Return (x, y) of the center of cell containing provided text 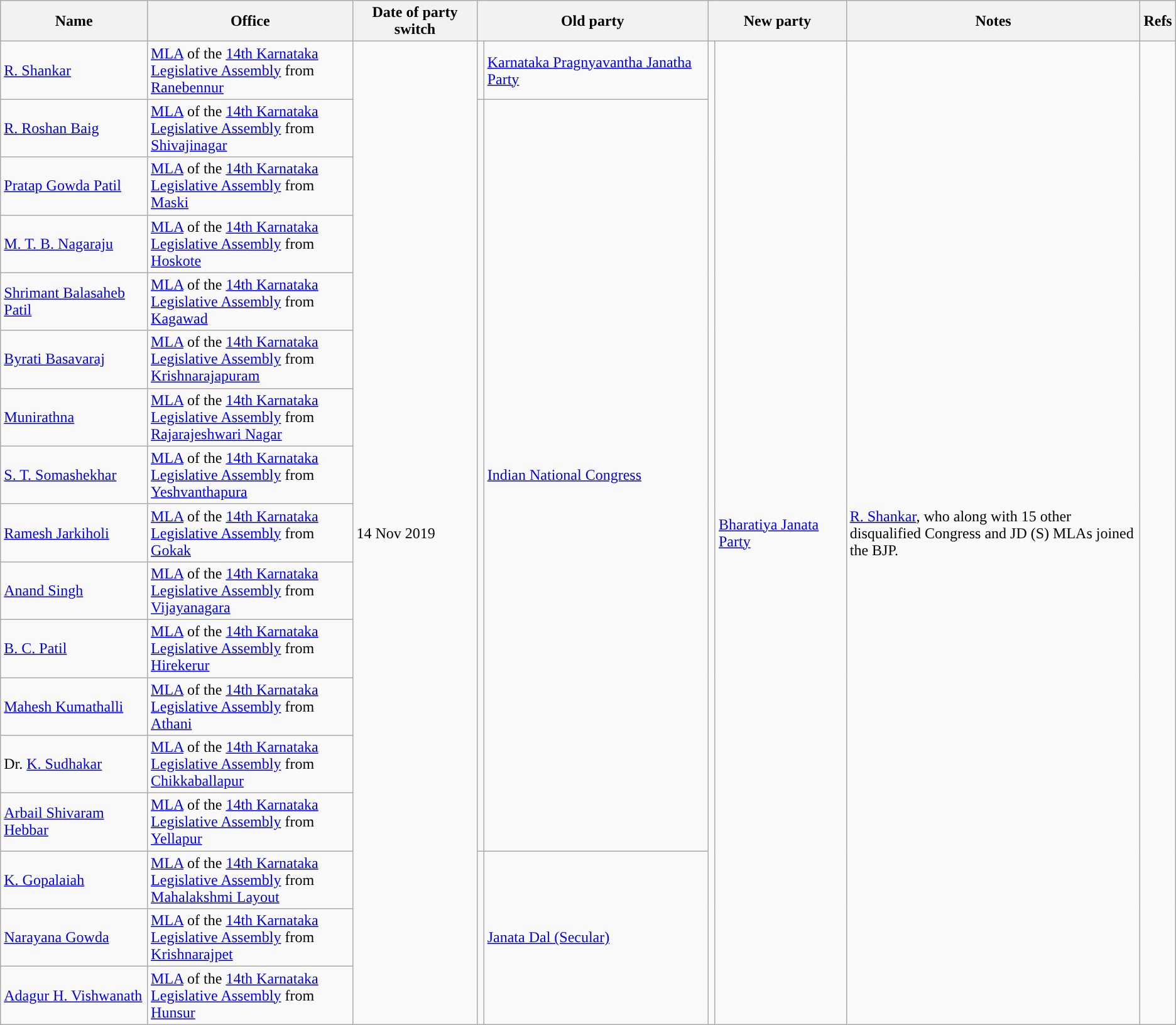
Shrimant Balasaheb Patil (74, 301)
MLA of the 14th Karnataka Legislative Assembly from Ranebennur (250, 70)
MLA of the 14th Karnataka Legislative Assembly from Hoskote (250, 244)
R. Shankar (74, 70)
Bharatiya Janata Party (780, 533)
New party (777, 21)
MLA of the 14th Karnataka Legislative Assembly from Vijayanagara (250, 590)
R. Shankar, who along with 15 other disqualified Congress and JD (S) MLAs joined the BJP. (993, 533)
Refs (1158, 21)
Mahesh Kumathalli (74, 706)
MLA of the 14th Karnataka Legislative Assembly from Gokak (250, 533)
MLA of the 14th Karnataka Legislative Assembly from Yellapur (250, 822)
Name (74, 21)
MLA of the 14th Karnataka Legislative Assembly from Maski (250, 186)
Adagur H. Vishwanath (74, 995)
14 Nov 2019 (415, 533)
MLA of the 14th Karnataka Legislative Assembly from Shivajinagar (250, 128)
Narayana Gowda (74, 938)
MLA of the 14th Karnataka Legislative Assembly from Krishnarajpet (250, 938)
MLA of the 14th Karnataka Legislative Assembly from Rajarajeshwari Nagar (250, 417)
Indian National Congress (596, 475)
MLA of the 14th Karnataka Legislative Assembly from Kagawad (250, 301)
Munirathna (74, 417)
Karnataka Pragnyavantha Janatha Party (596, 70)
MLA of the 14th Karnataka Legislative Assembly from Hirekerur (250, 648)
Janata Dal (Secular) (596, 938)
K. Gopalaiah (74, 880)
S. T. Somashekhar (74, 475)
Old party (592, 21)
Pratap Gowda Patil (74, 186)
B. C. Patil (74, 648)
MLA of the 14th Karnataka Legislative Assembly from Hunsur (250, 995)
MLA of the 14th Karnataka Legislative Assembly from Chikkaballapur (250, 764)
Byrati Basavaraj (74, 359)
Office (250, 21)
MLA of the 14th Karnataka Legislative Assembly from Yeshvanthapura (250, 475)
Ramesh Jarkiholi (74, 533)
R. Roshan Baig (74, 128)
Date of party switch (415, 21)
MLA of the 14th Karnataka Legislative Assembly from Mahalakshmi Layout (250, 880)
M. T. B. Nagaraju (74, 244)
Anand Singh (74, 590)
Notes (993, 21)
MLA of the 14th Karnataka Legislative Assembly from Krishnarajapuram (250, 359)
MLA of the 14th Karnataka Legislative Assembly from Athani (250, 706)
Arbail Shivaram Hebbar (74, 822)
Dr. K. Sudhakar (74, 764)
